Return the (X, Y) coordinate for the center point of the cell that contains the specified text.  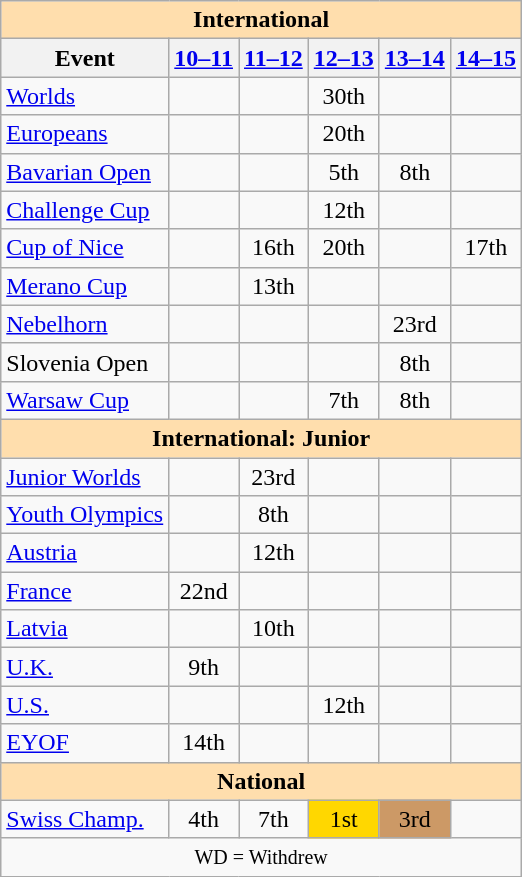
14–15 (486, 58)
Merano Cup (85, 286)
Event (85, 58)
10th (273, 629)
Warsaw Cup (85, 400)
Cup of Nice (85, 248)
17th (486, 248)
Nebelhorn (85, 324)
Junior Worlds (85, 477)
WD = Withdrew (262, 857)
National (262, 781)
Swiss Champ. (85, 819)
22nd (204, 591)
10–11 (204, 58)
11–12 (273, 58)
16th (273, 248)
Latvia (85, 629)
Austria (85, 553)
14th (204, 743)
U.K. (85, 667)
Worlds (85, 96)
Bavarian Open (85, 172)
9th (204, 667)
Slovenia Open (85, 362)
Challenge Cup (85, 210)
3rd (414, 819)
13th (273, 286)
4th (204, 819)
1st (344, 819)
U.S. (85, 705)
13–14 (414, 58)
30th (344, 96)
International (262, 20)
EYOF (85, 743)
5th (344, 172)
Youth Olympics (85, 515)
France (85, 591)
International: Junior (262, 438)
Europeans (85, 134)
12–13 (344, 58)
